For the text-containing cell, return its midpoint in (X, Y) coordinate format. 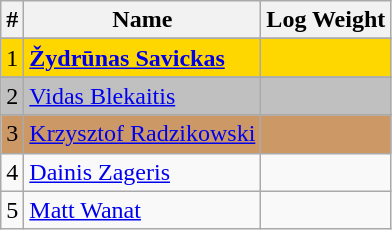
Matt Wanat (142, 210)
1 (12, 58)
3 (12, 134)
5 (12, 210)
4 (12, 172)
Name (142, 20)
Log Weight (326, 20)
Vidas Blekaitis (142, 96)
# (12, 20)
2 (12, 96)
Krzysztof Radzikowski (142, 134)
Dainis Zageris (142, 172)
Žydrūnas Savickas (142, 58)
